Capture the cell that displays the provided text and extract its [X, Y] central coordinate. 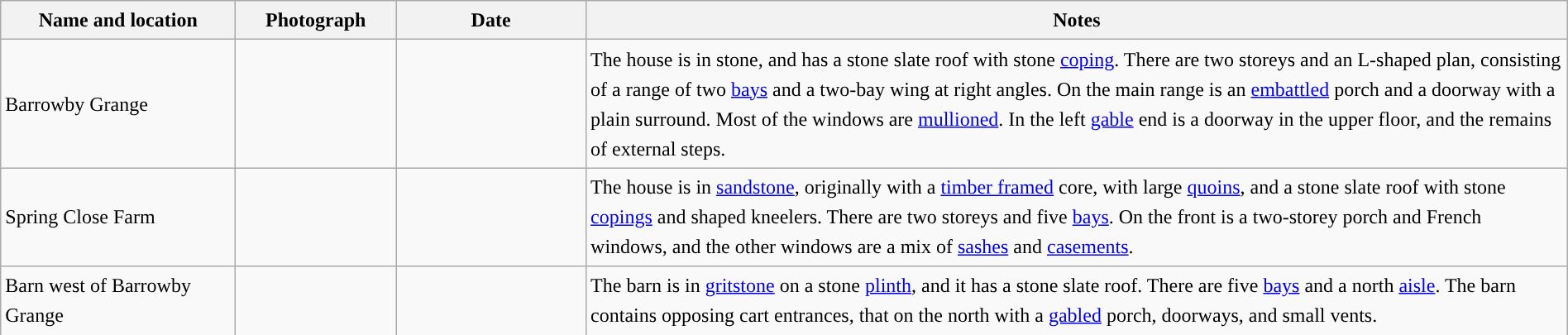
Date [491, 20]
Barrowby Grange [118, 104]
Name and location [118, 20]
Spring Close Farm [118, 217]
Barn west of Barrowby Grange [118, 301]
Photograph [316, 20]
Notes [1077, 20]
